Provide the (x, y) coordinate of the cell's center where the given text is located.  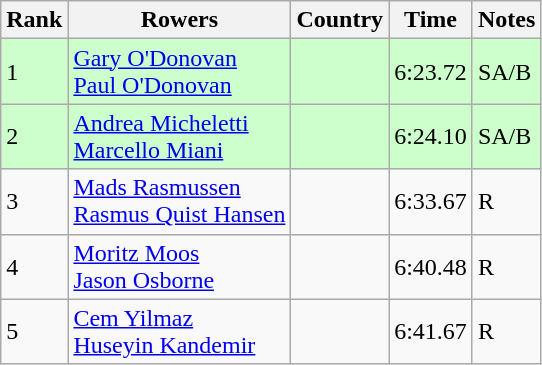
6:33.67 (431, 202)
Gary O'DonovanPaul O'Donovan (180, 72)
3 (34, 202)
Country (340, 20)
5 (34, 332)
Andrea MichelettiMarcello Miani (180, 136)
Notes (506, 20)
Cem YilmazHuseyin Kandemir (180, 332)
6:41.67 (431, 332)
6:40.48 (431, 266)
4 (34, 266)
Moritz MoosJason Osborne (180, 266)
Rowers (180, 20)
6:24.10 (431, 136)
Mads RasmussenRasmus Quist Hansen (180, 202)
Rank (34, 20)
1 (34, 72)
Time (431, 20)
2 (34, 136)
6:23.72 (431, 72)
